From the cell containing the given text, extract its center point as [x, y] coordinate. 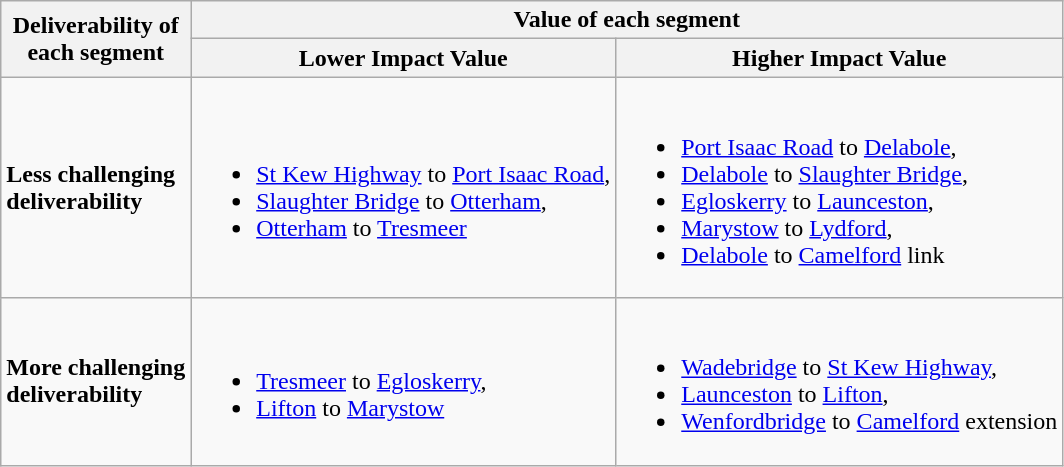
Value of each segment [627, 20]
Higher Impact Value [840, 58]
Tresmeer to Egloskerry,Lifton to Marystow [404, 382]
Port Isaac Road to Delabole,Delabole to Slaughter Bridge,Egloskerry to Launceston,Marystow to Lydford,Delabole to Camelford link [840, 188]
St Kew Highway to Port Isaac Road,Slaughter Bridge to Otterham,Otterham to Tresmeer [404, 188]
Lower Impact Value [404, 58]
Deliverability ofeach segment [96, 39]
Wadebridge to St Kew Highway,Launceston to Lifton,Wenfordbridge to Camelford extension [840, 382]
More challengingdeliverability [96, 382]
Less challengingdeliverability [96, 188]
